Search for the cell housing the specified text and yield its (X, Y) center coordinate. 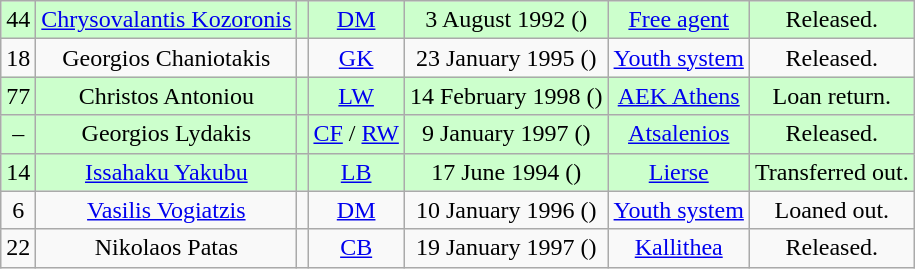
22 (18, 248)
44 (18, 20)
14 (18, 172)
Transferred out. (832, 172)
Lierse (678, 172)
14 February 1998 () (506, 96)
GK (356, 58)
Christos Antoniou (166, 96)
Loan return. (832, 96)
Georgios Lydakis (166, 134)
Issahaku Yakubu (166, 172)
CB (356, 248)
LW (356, 96)
18 (18, 58)
LB (356, 172)
Nikolaos Patas (166, 248)
17 June 1994 () (506, 172)
Atsalenios (678, 134)
Vasilis Vogiatzis (166, 210)
Chrysovalantis Kozoronis (166, 20)
19 January 1997 () (506, 248)
Loaned out. (832, 210)
– (18, 134)
23 January 1995 () (506, 58)
Kallithea (678, 248)
Georgios Chaniotakis (166, 58)
Free agent (678, 20)
3 August 1992 () (506, 20)
CF / RW (356, 134)
9 January 1997 () (506, 134)
6 (18, 210)
77 (18, 96)
10 January 1996 () (506, 210)
AEK Athens (678, 96)
